Scan for the cell matching the given text and deliver its (x, y) coordinate at center. 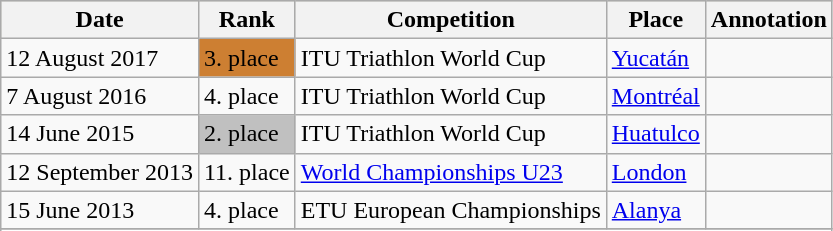
14 June 2015 (100, 134)
2. place (246, 134)
3. place (246, 58)
11. place (246, 172)
15 June 2013 (100, 210)
12 August 2017 (100, 58)
Competition (450, 20)
Rank (246, 20)
London (656, 172)
Montréal (656, 96)
Annotation (768, 20)
Date (100, 20)
World Championships U23 (450, 172)
Place (656, 20)
Huatulco (656, 134)
Yucatán (656, 58)
Alanya (656, 210)
7 August 2016 (100, 96)
12 September 2013 (100, 172)
ETU European Championships (450, 210)
